From the cell containing the given text, extract its center point as [x, y] coordinate. 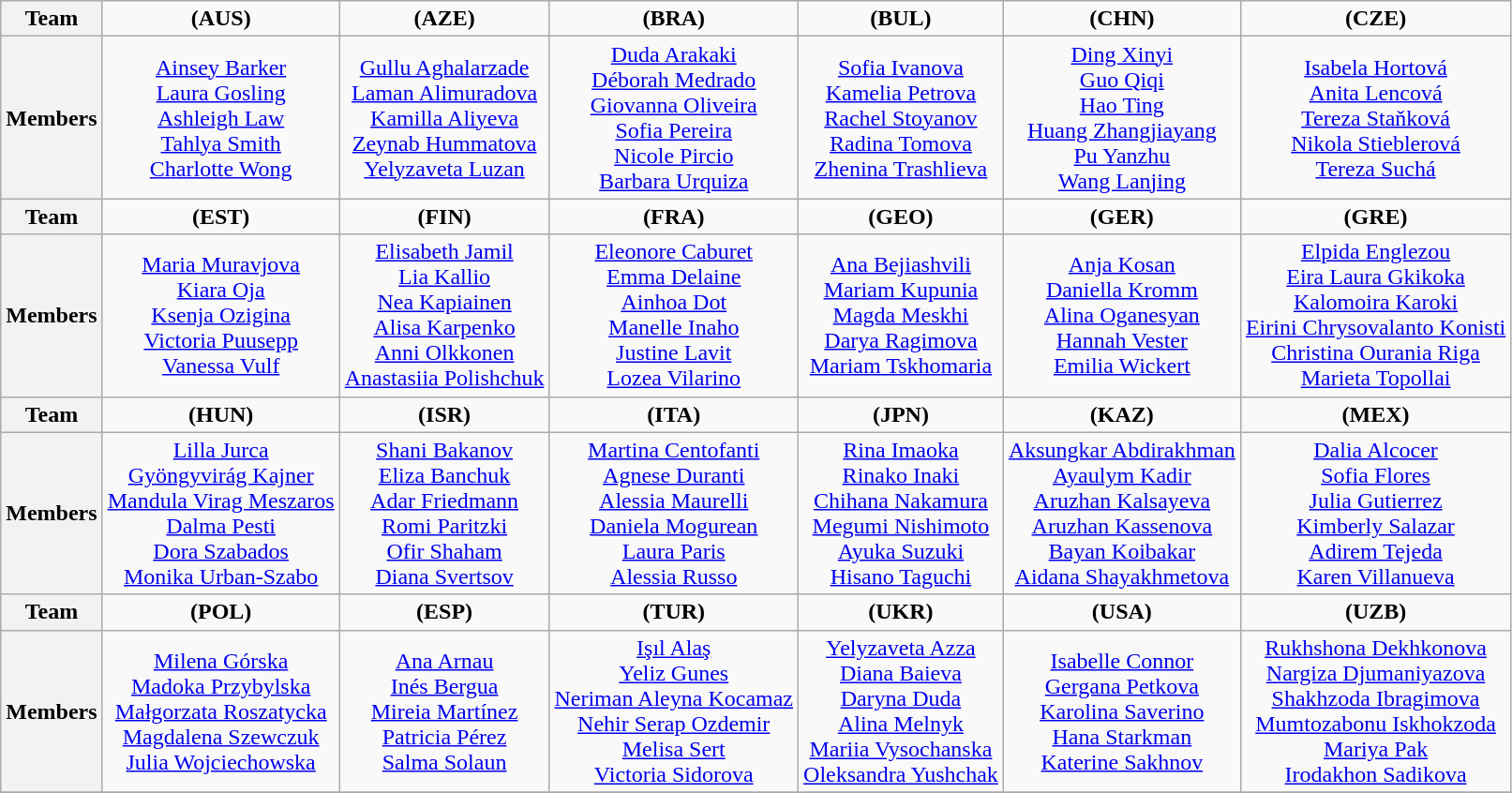
(MEX) [1375, 414]
(POL) [221, 612]
(UZB) [1375, 612]
Sofia IvanovaKamelia PetrovaRachel StoyanovRadina TomovaZhenina Trashlieva [902, 118]
Ana BejiashviliMariam KupuniaMagda MeskhiDarya RagimovaMariam Tskhomaria [902, 315]
(ISR) [444, 414]
(TUR) [674, 612]
(JPN) [902, 414]
(GRE) [1375, 217]
(USA) [1121, 612]
Duda ArakakiDéborah MedradoGiovanna OliveiraSofia PereiraNicole PircioBarbara Urquiza [674, 118]
Ainsey BarkerLaura GoslingAshleigh LawTahlya SmithCharlotte Wong [221, 118]
Isabela HortováAnita LencováTereza StaňkováNikola StieblerováTereza Suchá [1375, 118]
Aksungkar AbdirakhmanAyaulym KadirAruzhan KalsayevaAruzhan KassenovaBayan KoibakarAidana Shayakhmetova [1121, 514]
Işıl AlaşYeliz GunesNeriman Aleyna KocamazNehir Serap OzdemirMelisa SertVictoria Sidorova [674, 711]
Gullu AghalarzadeLaman AlimuradovaKamilla AliyevaZeynab HummatovaYelyzaveta Luzan [444, 118]
(BRA) [674, 19]
Elpida EnglezouEira Laura GkikokaKalomoira KarokiEirini Chrysovalanto KonistiChristina Ourania RigaMarieta Topollai [1375, 315]
Lilla JurcaGyöngyvirág KajnerMandula Virag MeszarosDalma PestiDora SzabadosMonika Urban-Szabo [221, 514]
Ding XinyiGuo QiqiHao TingHuang ZhangjiayangPu YanzhuWang Lanjing [1121, 118]
Maria MuravjovaKiara OjaKsenja OziginaVictoria PuuseppVanessa Vulf [221, 315]
Ana ArnauInés BerguaMireia MartínezPatricia PérezSalma Solaun [444, 711]
(GEO) [902, 217]
Elisabeth JamilLia KallioNea KapiainenAlisa KarpenkoAnni OlkkonenAnastasiia Polishchuk [444, 315]
(FRA) [674, 217]
Shani BakanovEliza BanchukAdar FriedmannRomi ParitzkiOfir ShahamDiana Svertsov [444, 514]
(CHN) [1121, 19]
(CZE) [1375, 19]
Rukhshona DekhkonovaNargiza DjumaniyazovaShakhzoda IbragimovaMumtozabonu IskhokzodaMariya PakIrodakhon Sadikova [1375, 711]
(ITA) [674, 414]
Eleonore CaburetEmma DelaineAinhoa DotManelle InahoJustine LavitLozea Vilarino [674, 315]
Martina CentofantiAgnese DurantiAlessia MaurelliDaniela MogureanLaura ParisAlessia Russo [674, 514]
(FIN) [444, 217]
(KAZ) [1121, 414]
Isabelle ConnorGergana PetkovaKarolina SaverinoHana StarkmanKaterine Sakhnov [1121, 711]
(GER) [1121, 217]
Dalia AlcocerSofia FloresJulia GutierrezKimberly SalazarAdirem TejedaKaren Villanueva [1375, 514]
Yelyzaveta AzzaDiana BaievaDaryna DudaAlina MelnykMariia VysochanskaOleksandra Yushchak [902, 711]
Rina ImaokaRinako InakiChihana NakamuraMegumi NishimotoAyuka SuzukiHisano Taguchi [902, 514]
(EST) [221, 217]
(AUS) [221, 19]
(UKR) [902, 612]
(BUL) [902, 19]
Milena GórskaMadoka PrzybylskaMałgorzata RoszatyckaMagdalena SzewczukJulia Wojciechowska [221, 711]
(HUN) [221, 414]
(ESP) [444, 612]
Anja KosanDaniella KrommAlina OganesyanHannah VesterEmilia Wickert [1121, 315]
(AZE) [444, 19]
